Pinpoint the cell where the given text exists, returning its [X, Y] midpoint coordinate. 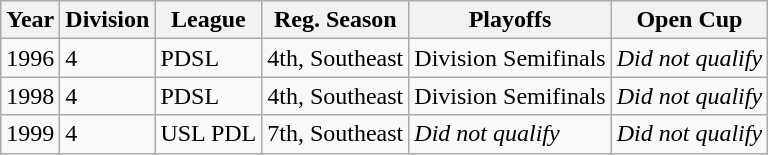
7th, Southeast [336, 134]
League [208, 20]
USL PDL [208, 134]
Division [108, 20]
Reg. Season [336, 20]
1999 [30, 134]
Playoffs [510, 20]
1996 [30, 58]
Year [30, 20]
1998 [30, 96]
Open Cup [689, 20]
